Return the (X, Y) coordinate for the center point of the cell that contains the specified text.  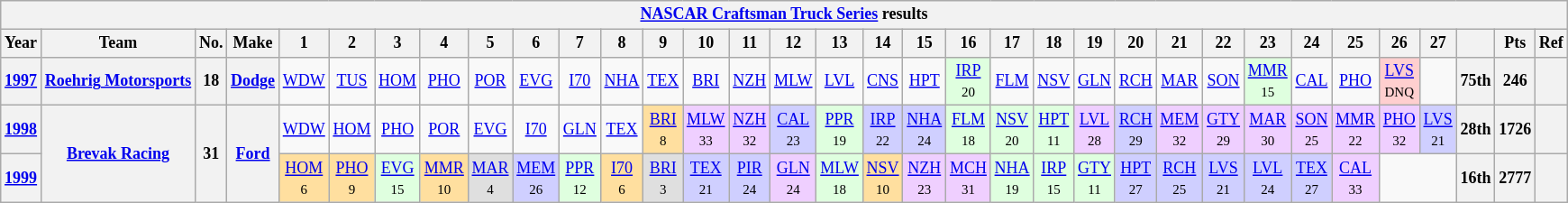
PIR24 (750, 178)
22 (1224, 43)
24 (1312, 43)
11 (750, 43)
HPT (925, 81)
CAL23 (793, 130)
9 (663, 43)
TEX21 (707, 178)
25 (1355, 43)
HOM6 (304, 178)
RCH25 (1180, 178)
5 (490, 43)
SON25 (1312, 130)
MAR (1180, 81)
MMR15 (1267, 81)
NHA (622, 81)
PPR12 (580, 178)
EVG15 (398, 178)
28th (1476, 130)
PHO9 (351, 178)
14 (883, 43)
1999 (22, 178)
NHA19 (1012, 178)
MAR30 (1267, 130)
LVL28 (1095, 130)
IRP22 (883, 130)
BRI8 (663, 130)
Roehrig Motorsports (117, 81)
NHA24 (925, 130)
HPT11 (1054, 130)
LVL (840, 81)
3 (398, 43)
BRI (707, 81)
Ref (1552, 43)
RCH (1135, 81)
Ford (253, 153)
1726 (1516, 130)
Brevak Racing (117, 153)
TUS (351, 81)
31 (211, 153)
RCH29 (1135, 130)
PPR19 (840, 130)
1998 (22, 130)
75th (1476, 81)
BRI3 (663, 178)
Team (117, 43)
IRP20 (969, 81)
21 (1180, 43)
20 (1135, 43)
MEM26 (536, 178)
GTY11 (1095, 178)
26 (1399, 43)
NASCAR Craftsman Truck Series results (784, 14)
2777 (1516, 178)
16 (969, 43)
19 (1095, 43)
15 (925, 43)
16th (1476, 178)
NSV10 (883, 178)
MEM32 (1180, 130)
NZH32 (750, 130)
1 (304, 43)
7 (580, 43)
2 (351, 43)
12 (793, 43)
MMR10 (443, 178)
4 (443, 43)
MLW18 (840, 178)
Pts (1516, 43)
LVL24 (1267, 178)
HPT27 (1135, 178)
GTY29 (1224, 130)
1997 (22, 81)
I706 (622, 178)
TEX27 (1312, 178)
PHO32 (1399, 130)
CNS (883, 81)
Make (253, 43)
MCH31 (969, 178)
No. (211, 43)
NZH (750, 81)
FLM (1012, 81)
NZH23 (925, 178)
LVSDNQ (1399, 81)
13 (840, 43)
MLW33 (707, 130)
246 (1516, 81)
GLN24 (793, 178)
27 (1438, 43)
6 (536, 43)
MMR22 (1355, 130)
Year (22, 43)
NSV20 (1012, 130)
MLW (793, 81)
CAL33 (1355, 178)
10 (707, 43)
IRP15 (1054, 178)
23 (1267, 43)
17 (1012, 43)
8 (622, 43)
CAL (1312, 81)
FLM18 (969, 130)
Dodge (253, 81)
NSV (1054, 81)
SON (1224, 81)
MAR4 (490, 178)
